Extract the [X, Y] coordinate from the center of the cell holding the provided text.  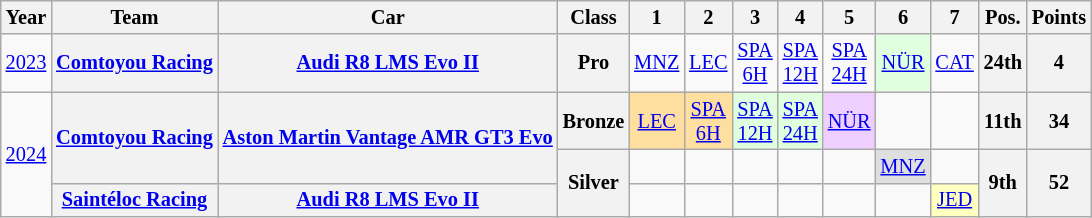
Aston Martin Vantage AMR GT3 Evo [388, 138]
Saintéloc Racing [134, 200]
11th [1003, 121]
Class [594, 17]
1 [656, 17]
JED [955, 200]
Team [134, 17]
24th [1003, 63]
Pro [594, 63]
34 [1059, 121]
6 [904, 17]
Points [1059, 17]
Silver [594, 182]
3 [754, 17]
Bronze [594, 121]
9th [1003, 182]
7 [955, 17]
CAT [955, 63]
Car [388, 17]
2024 [26, 154]
52 [1059, 182]
5 [850, 17]
Pos. [1003, 17]
Year [26, 17]
2 [708, 17]
2023 [26, 63]
